Find where the given text appears and provide that cell's center as [X, Y] coordinate. 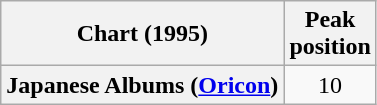
Chart (1995) [142, 34]
Japanese Albums (Oricon) [142, 85]
Peak position [330, 34]
10 [330, 85]
